Determine the [X, Y] coordinate at the center of the cell enclosing the given text.  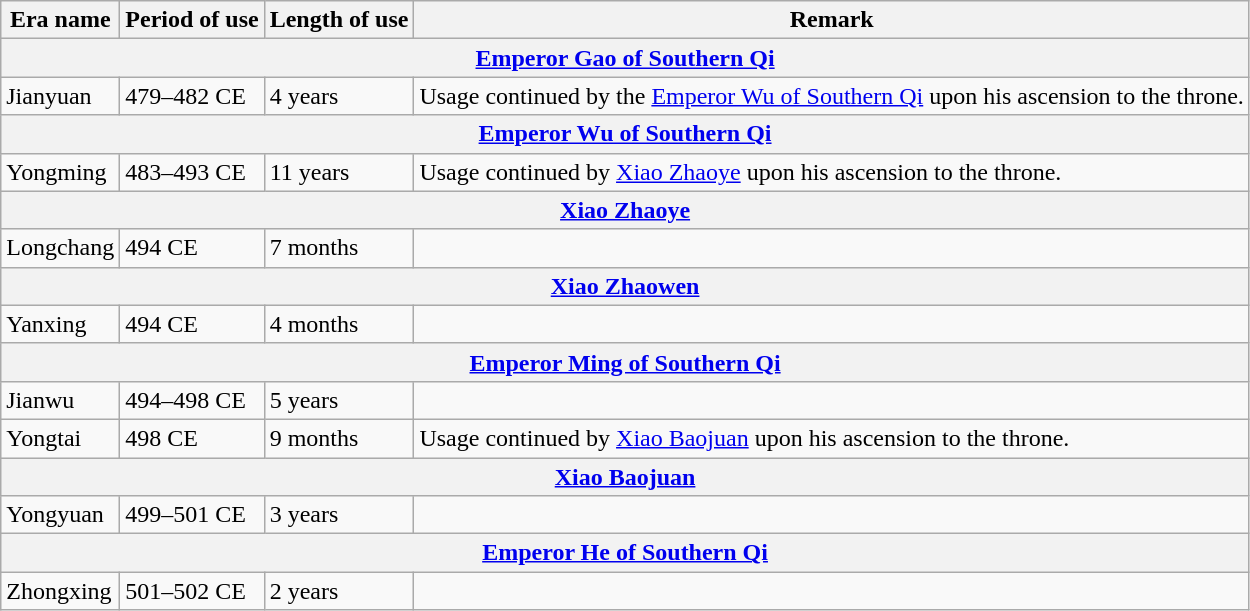
483–493 CE [192, 172]
Emperor Gao of Southern Qi [626, 58]
9 months [339, 438]
4 years [339, 96]
498 CE [192, 438]
Length of use [339, 20]
Zhongxing [60, 591]
Period of use [192, 20]
Jianwu [60, 400]
Emperor He of Southern Qi [626, 553]
Usage continued by Xiao Zhaoye upon his ascension to the throne. [832, 172]
501–502 CE [192, 591]
Remark [832, 20]
494–498 CE [192, 400]
Xiao Zhaoye [626, 210]
5 years [339, 400]
499–501 CE [192, 515]
7 months [339, 248]
4 months [339, 324]
Era name [60, 20]
Xiao Zhaowen [626, 286]
Xiao Baojuan [626, 477]
2 years [339, 591]
Usage continued by Xiao Baojuan upon his ascension to the throne. [832, 438]
Jianyuan [60, 96]
Yanxing [60, 324]
Yongtai [60, 438]
Emperor Ming of Southern Qi [626, 362]
Emperor Wu of Southern Qi [626, 134]
11 years [339, 172]
Yongming [60, 172]
Usage continued by the Emperor Wu of Southern Qi upon his ascension to the throne. [832, 96]
479–482 CE [192, 96]
Yongyuan [60, 515]
Longchang [60, 248]
3 years [339, 515]
